Extract the (X, Y) coordinate from the center of the cell holding the provided text.  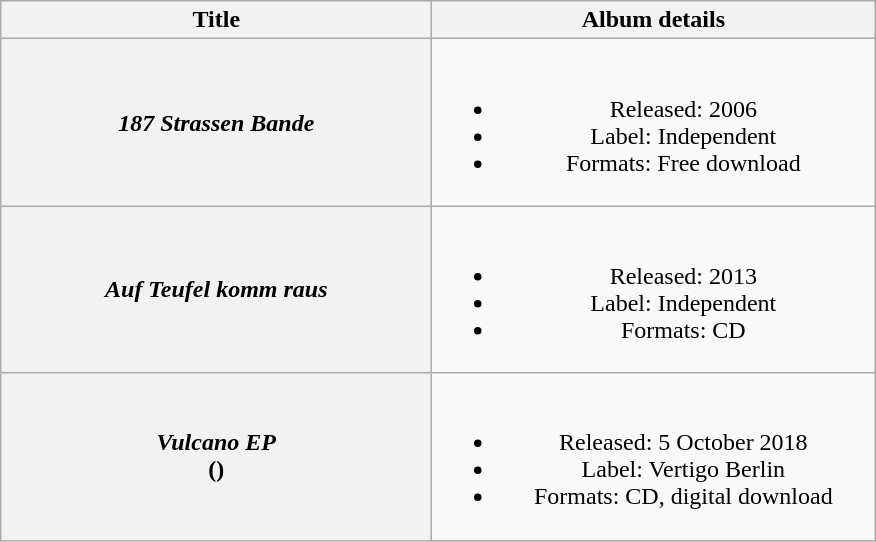
Vulcano EP() (216, 456)
187 Strassen Bande (216, 122)
Auf Teufel komm raus (216, 290)
Released: 5 October 2018Label: Vertigo BerlinFormats: CD, digital download (654, 456)
Title (216, 20)
Released: 2013Label: IndependentFormats: CD (654, 290)
Released: 2006Label: IndependentFormats: Free download (654, 122)
Album details (654, 20)
